Provide the [x, y] coordinate of the cell's center where the given text is located.  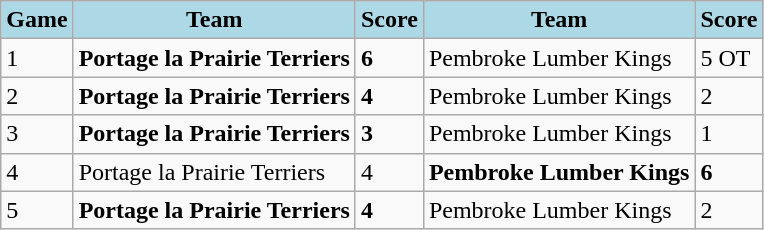
5 [37, 210]
Game [37, 20]
5 OT [729, 58]
